Scan for the cell matching the given text and deliver its (X, Y) coordinate at center. 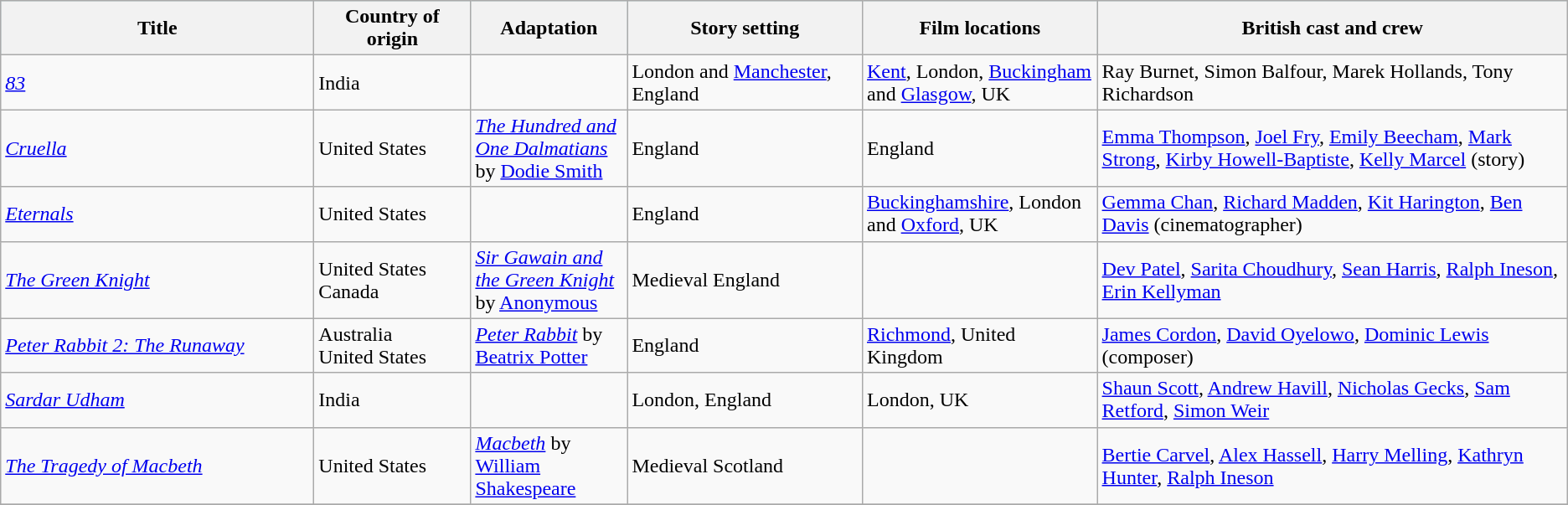
Sardar Udham (157, 400)
Medieval Scotland (745, 466)
Ray Burnet, Simon Balfour, Marek Hollands, Tony Richardson (1332, 82)
The Hundred and One Dalmatians by Dodie Smith (549, 148)
Adaptation (549, 28)
83 (157, 82)
United StatesCanada (392, 280)
British cast and crew (1332, 28)
Peter Rabbit 2: The Runaway (157, 345)
The Green Knight (157, 280)
Cruella (157, 148)
Country of origin (392, 28)
Story setting (745, 28)
The Tragedy of Macbeth (157, 466)
Eternals (157, 214)
Macbeth by William Shakespeare (549, 466)
Medieval England (745, 280)
Kent, London, Buckingham and Glasgow, UK (980, 82)
London, UK (980, 400)
Film locations (980, 28)
Emma Thompson, Joel Fry, Emily Beecham, Mark Strong, Kirby Howell-Baptiste, Kelly Marcel (story) (1332, 148)
Richmond, United Kingdom (980, 345)
London, England (745, 400)
Shaun Scott, Andrew Havill, Nicholas Gecks, Sam Retford, Simon Weir (1332, 400)
London and Manchester, England (745, 82)
AustraliaUnited States (392, 345)
James Cordon, David Oyelowo, Dominic Lewis (composer) (1332, 345)
Sir Gawain and the Green Knight by Anonymous (549, 280)
Buckinghamshire, London and Oxford, UK (980, 214)
Dev Patel, Sarita Choudhury, Sean Harris, Ralph Ineson, Erin Kellyman (1332, 280)
Title (157, 28)
Gemma Chan, Richard Madden, Kit Harington, Ben Davis (cinematographer) (1332, 214)
Bertie Carvel, Alex Hassell, Harry Melling, Kathryn Hunter, Ralph Ineson (1332, 466)
Peter Rabbit by Beatrix Potter (549, 345)
